Capture the cell that displays the provided text and extract its [X, Y] central coordinate. 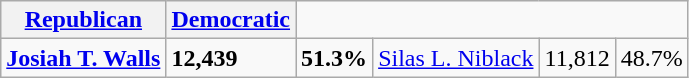
11,812 [577, 58]
12,439 [231, 58]
48.7% [652, 58]
Josiah T. Walls [84, 58]
Republican [84, 20]
Democratic [231, 20]
Silas L. Niblack [456, 58]
51.3% [334, 58]
